Detect which cell encompasses the target text, then output its (X, Y) center coordinate. 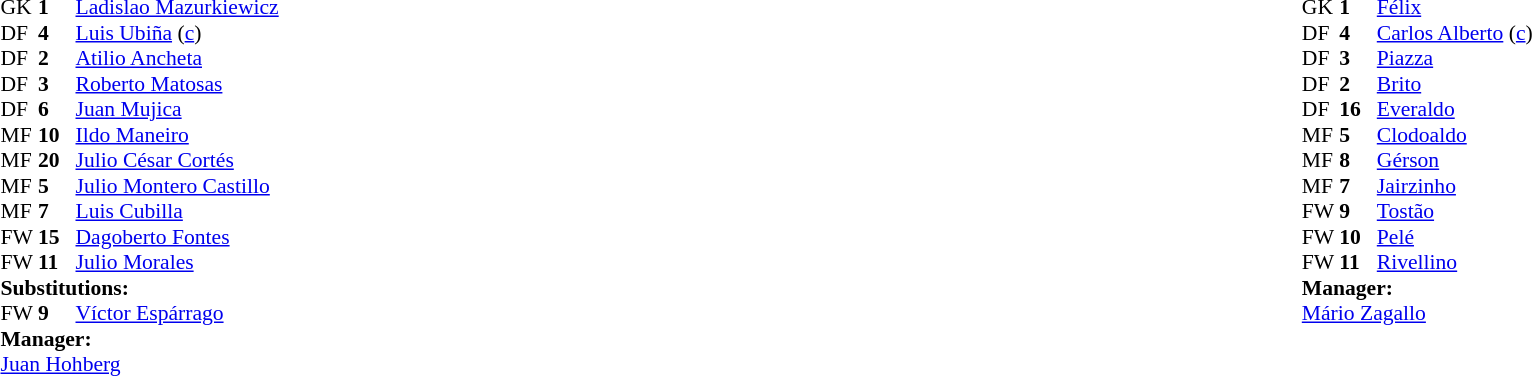
Julio Morales (178, 263)
Atilio Ancheta (178, 59)
6 (57, 109)
Manager: (139, 339)
Julio César Cortés (178, 161)
Substitutions: (139, 288)
15 (57, 237)
20 (57, 161)
Luis Cubilla (178, 211)
Víctor Espárrago (178, 313)
16 (1358, 109)
Dagoberto Fontes (178, 237)
8 (1358, 161)
Roberto Matosas (178, 84)
Luis Ubiña (c) (178, 33)
Julio Montero Castillo (178, 186)
Ildo Maneiro (178, 135)
Juan Mujica (178, 109)
